Extract the (X, Y) coordinate from the center of the cell holding the provided text.  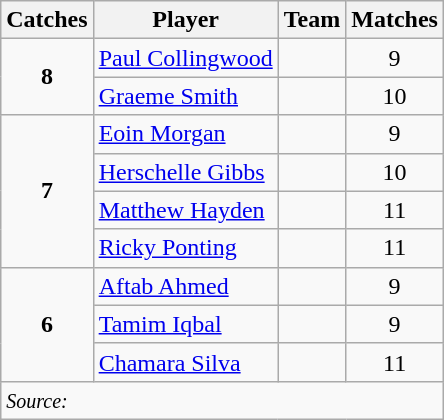
Chamara Silva (186, 362)
Graeme Smith (186, 96)
Aftab Ahmed (186, 286)
Player (186, 20)
8 (47, 77)
Tamim Iqbal (186, 324)
6 (47, 324)
Paul Collingwood (186, 58)
Source: (222, 400)
Team (312, 20)
Herschelle Gibbs (186, 172)
Matthew Hayden (186, 210)
Matches (395, 20)
7 (47, 191)
Catches (47, 20)
Eoin Morgan (186, 134)
Ricky Ponting (186, 248)
